Return (x, y) of the center of cell containing provided text 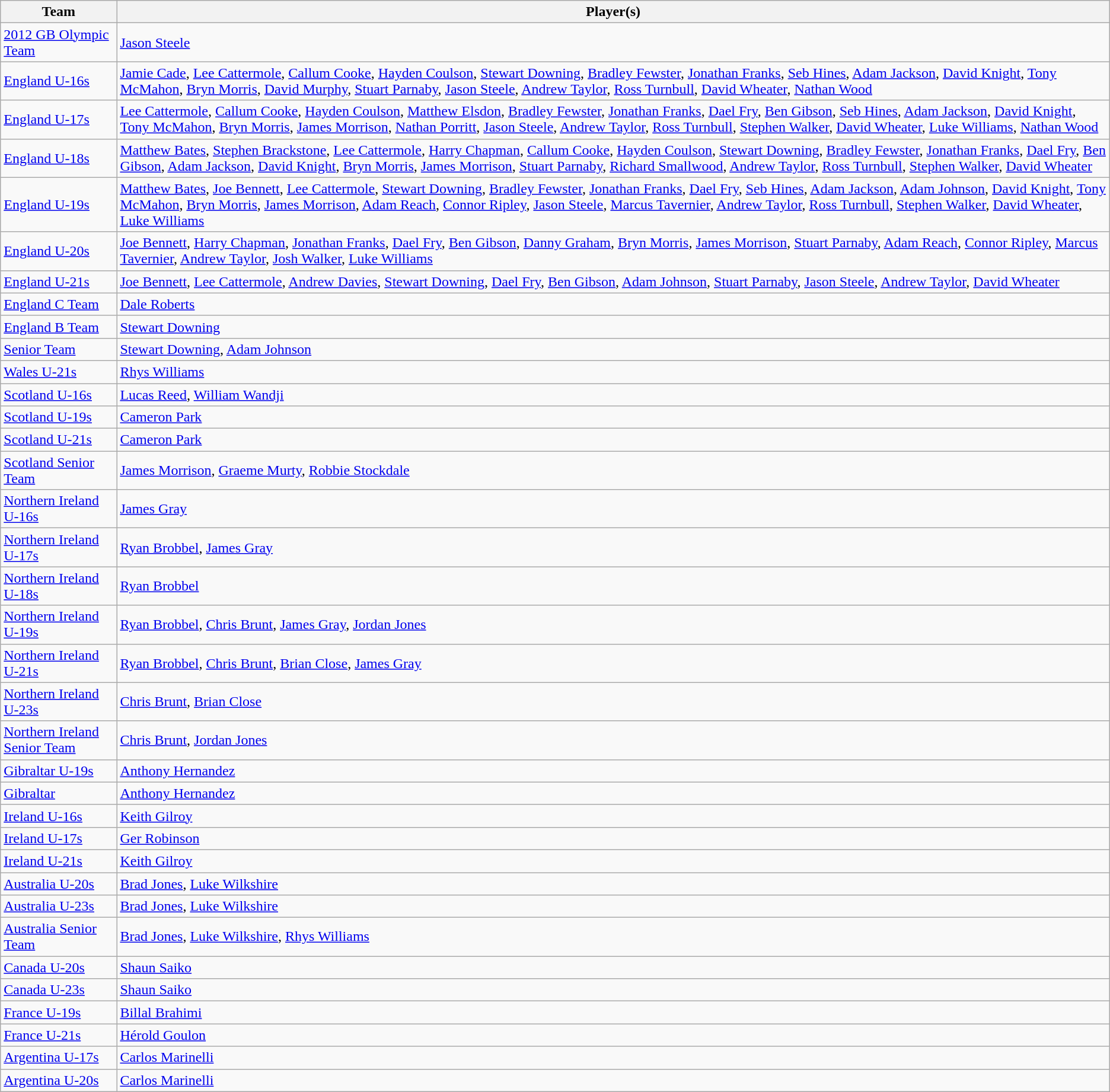
Gibraltar (59, 793)
England C Team (59, 304)
Australia U-20s (59, 884)
James Morrison, Graeme Murty, Robbie Stockdale (613, 471)
Billal Brahimi (613, 1013)
Argentina U-17s (59, 1058)
England U-20s (59, 251)
James Gray (613, 509)
Northern Ireland U-19s (59, 625)
Argentina U-20s (59, 1080)
Ryan Brobbel, James Gray (613, 548)
Hérold Goulon (613, 1035)
Northern Ireland U-18s (59, 586)
Ryan Brobbel, Chris Brunt, Brian Close, James Gray (613, 663)
Scotland U-21s (59, 440)
France U-21s (59, 1035)
England U-19s (59, 205)
Wales U-21s (59, 372)
Ryan Brobbel (613, 586)
Scotland Senior Team (59, 471)
England U-16s (59, 81)
Ireland U-21s (59, 861)
Canada U-20s (59, 968)
England U-18s (59, 158)
Northern Ireland U-16s (59, 509)
Senior Team (59, 349)
Northern Ireland U-17s (59, 548)
Scotland U-19s (59, 417)
Scotland U-16s (59, 394)
Australia U-23s (59, 906)
Brad Jones, Luke Wilkshire, Rhys Williams (613, 937)
Ireland U-16s (59, 816)
Lucas Reed, William Wandji (613, 394)
Jason Steele (613, 43)
France U-19s (59, 1013)
Northern Ireland U-23s (59, 702)
Canada U-23s (59, 990)
Stewart Downing, Adam Johnson (613, 349)
Player(s) (613, 12)
Stewart Downing (613, 327)
England U-21s (59, 282)
Australia Senior Team (59, 937)
Chris Brunt, Jordan Jones (613, 740)
Northern Ireland Senior Team (59, 740)
Chris Brunt, Brian Close (613, 702)
Ireland U-17s (59, 838)
Team (59, 12)
2012 GB Olympic Team (59, 43)
Ryan Brobbel, Chris Brunt, James Gray, Jordan Jones (613, 625)
Northern Ireland U-21s (59, 663)
Dale Roberts (613, 304)
Gibraltar U-19s (59, 771)
England U-17s (59, 120)
Rhys Williams (613, 372)
Ger Robinson (613, 838)
England B Team (59, 327)
